Detect which cell encompasses the target text, then output its (x, y) center coordinate. 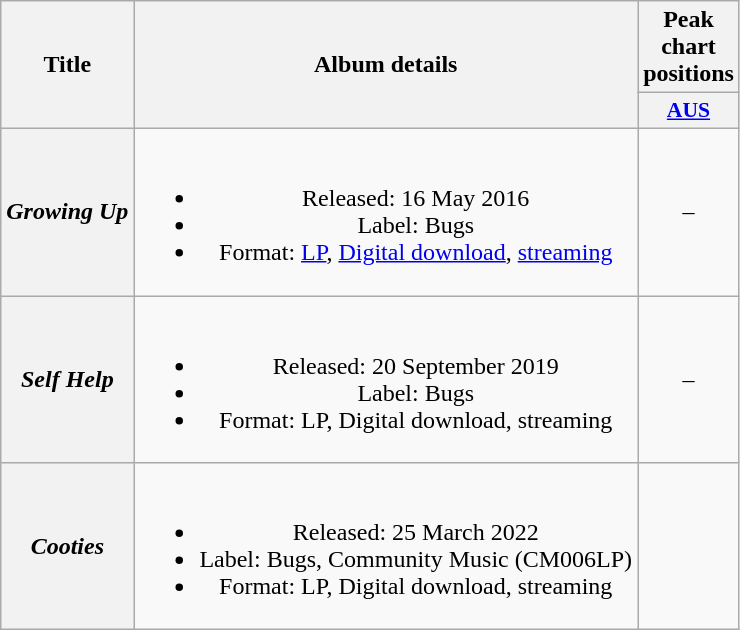
AUS (689, 111)
Self Help (68, 380)
Released: 16 May 2016Label: BugsFormat: LP, Digital download, streaming (386, 212)
Cooties (68, 546)
Released: 20 September 2019Label: BugsFormat: LP, Digital download, streaming (386, 380)
Growing Up (68, 212)
Released: 25 March 2022Label: Bugs, Community Music (CM006LP)Format: LP, Digital download, streaming (386, 546)
Album details (386, 65)
Peak chart positions (689, 47)
Title (68, 65)
